Scan for the cell matching the given text and deliver its (x, y) coordinate at center. 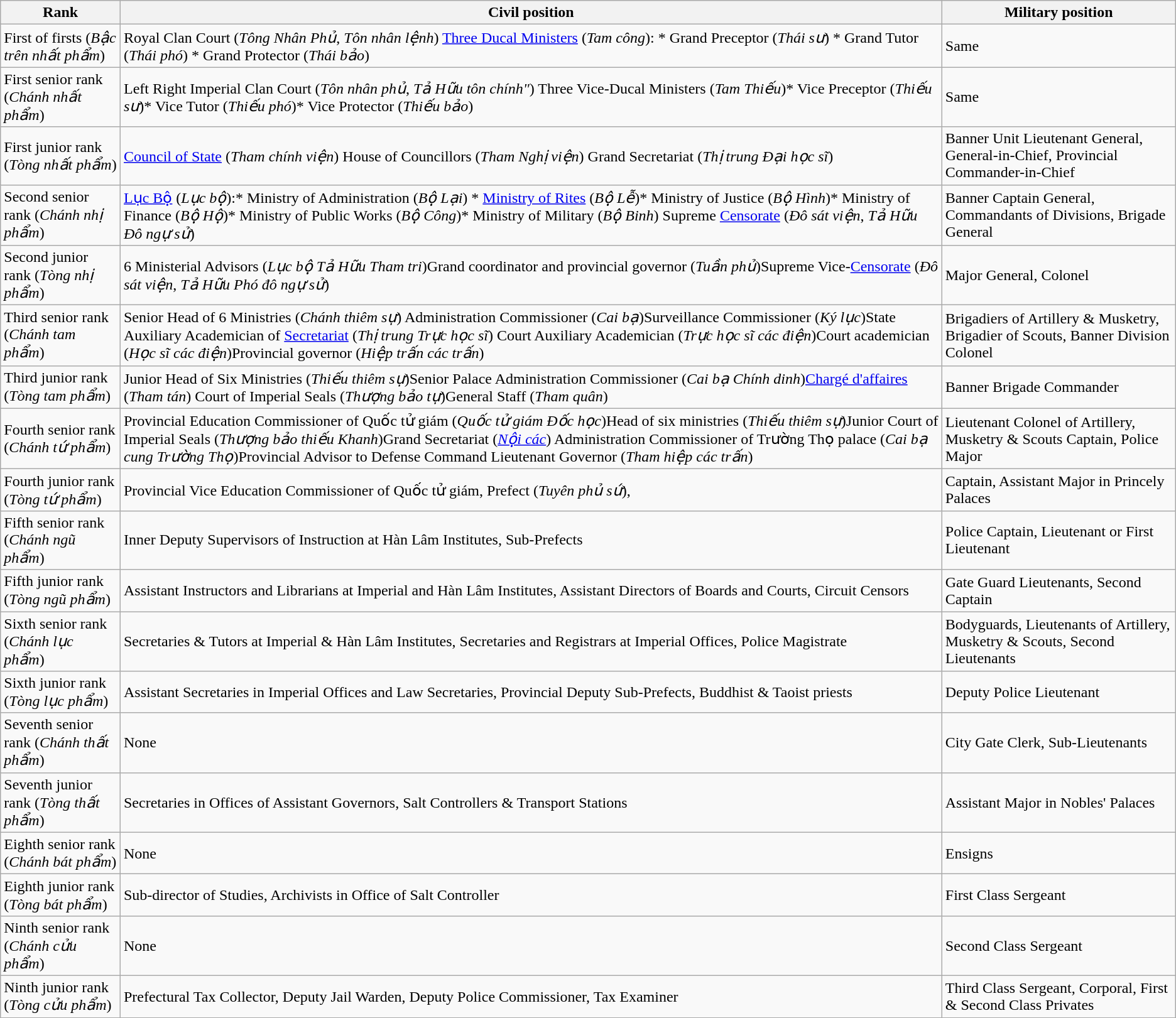
Brigadiers of Artillery & Musketry, Brigadier of Scouts, Banner Division Colonel (1059, 335)
Sixth junior rank (Tòng lục phẩm) (60, 692)
Council of State (Tham chính viện) House of Councillors (Tham Nghị viện) Grand Secretariat (Thị trung Đại học sĩ) (531, 156)
Banner Brigade Commander (1059, 387)
Major General, Colonel (1059, 275)
Fifth junior rank (Tòng ngũ phẩm) (60, 590)
First of firsts (Bậc trên nhất phẩm) (60, 46)
Ninth junior rank (Tòng cửu phẩm) (60, 996)
Provincial Vice Education Commissioner of Quốc tử giám, Prefect (Tuyên phủ sứ), (531, 490)
Military position (1059, 13)
First senior rank (Chánh nhất phẩm) (60, 97)
Bodyguards, Lieutenants of Artillery, Musketry & Scouts, Second Lieutenants (1059, 642)
Second senior rank (Chánh nhị phẩm) (60, 215)
Sub-director of Studies, Archivists in Office of Salt Controller (531, 896)
Sixth senior rank (Chánh lục phẩm) (60, 642)
Deputy Police Lieutenant (1059, 692)
Eighth junior rank (Tòng bát phẩm) (60, 896)
Third Class Sergeant, Corporal, First & Second Class Privates (1059, 996)
Banner Captain General, Commandants of Divisions, Brigade General (1059, 215)
Captain, Assistant Major in Princely Palaces (1059, 490)
Rank (60, 13)
Secretaries in Offices of Assistant Governors, Salt Controllers & Transport Stations (531, 803)
Lieutenant Colonel of Artillery, Musketry & Scouts Captain, Police Major (1059, 438)
Prefectural Tax Collector, Deputy Jail Warden, Deputy Police Commissioner, Tax Examiner (531, 996)
Police Captain, Lieutenant or First Lieutenant (1059, 540)
First Class Sergeant (1059, 896)
Eighth senior rank (Chánh bát phẩm) (60, 853)
Second Class Sergeant (1059, 946)
Third junior rank (Tòng tam phẩm) (60, 387)
Fifth senior rank (Chánh ngũ phẩm) (60, 540)
City Gate Clerk, Sub-Lieutenants (1059, 742)
First junior rank (Tòng nhất phẩm) (60, 156)
Seventh junior rank (Tòng thất phẩm) (60, 803)
Assistant Major in Nobles' Palaces (1059, 803)
Civil position (531, 13)
Banner Unit Lieutenant General, General-in-Chief, Provincial Commander-in-Chief (1059, 156)
Third senior rank (Chánh tam phẩm) (60, 335)
Gate Guard Lieutenants, Second Captain (1059, 590)
Ensigns (1059, 853)
Secretaries & Tutors at Imperial & Hàn Lâm Institutes, Secretaries and Registrars at Imperial Offices, Police Magistrate (531, 642)
Assistant Secretaries in Imperial Offices and Law Secretaries, Provincial Deputy Sub-Prefects, Buddhist & Taoist priests (531, 692)
Inner Deputy Supervisors of Instruction at Hàn Lâm Institutes, Sub-Prefects (531, 540)
Fourth senior rank (Chánh tứ phẩm) (60, 438)
Assistant Instructors and Librarians at Imperial and Hàn Lâm Institutes, Assistant Directors of Boards and Courts, Circuit Censors (531, 590)
Seventh senior rank (Chánh thất phẩm) (60, 742)
Ninth senior rank (Chánh cửu phẩm) (60, 946)
Second junior rank (Tòng nhị phẩm) (60, 275)
Fourth junior rank (Tòng tứ phẩm) (60, 490)
